Scan for the cell matching the given text and deliver its (x, y) coordinate at center. 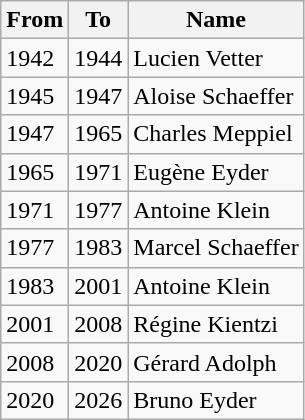
Régine Kientzi (216, 324)
Bruno Eyder (216, 400)
Name (216, 20)
Marcel Schaeffer (216, 248)
1942 (35, 58)
Gérard Adolph (216, 362)
1945 (35, 96)
1944 (98, 58)
From (35, 20)
To (98, 20)
Aloise Schaeffer (216, 96)
Lucien Vetter (216, 58)
2026 (98, 400)
Eugène Eyder (216, 172)
Charles Meppiel (216, 134)
